Locate the cell with the specified text and output its [X, Y] center coordinate. 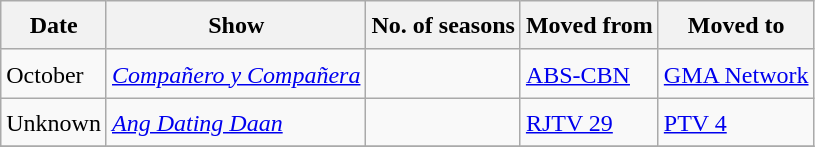
PTV 4 [736, 122]
RJTV 29 [589, 122]
Show [236, 26]
Moved to [736, 26]
Compañero y Compañera [236, 74]
Date [54, 26]
October [54, 74]
Unknown [54, 122]
No. of seasons [443, 26]
GMA Network [736, 74]
Moved from [589, 26]
Ang Dating Daan [236, 122]
ABS-CBN [589, 74]
